Provide the [X, Y] coordinate of the cell's center where the given text is located.  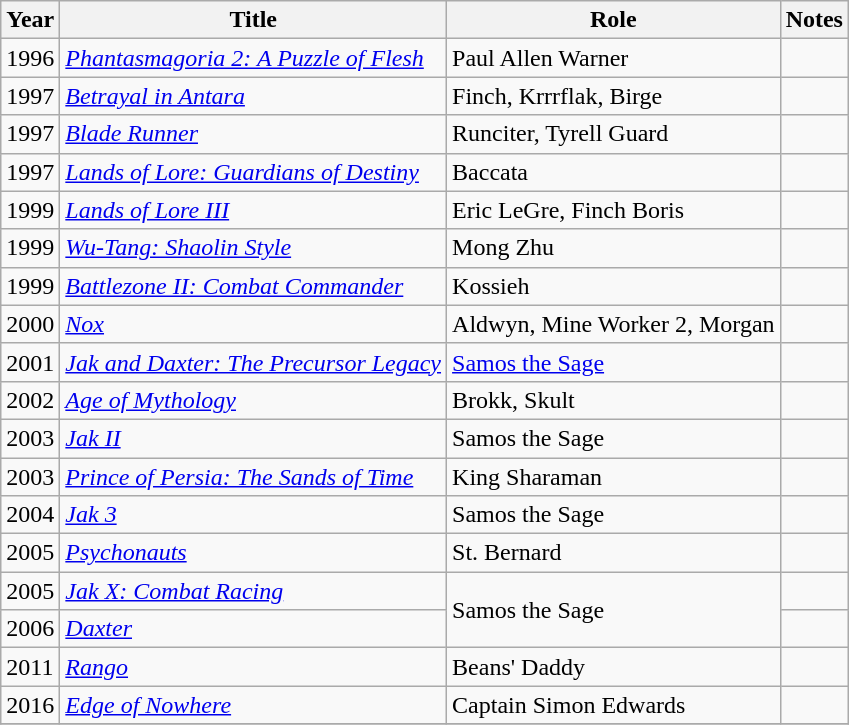
Beans' Daddy [614, 667]
Phantasmagoria 2: A Puzzle of Flesh [254, 58]
Blade Runner [254, 134]
Age of Mythology [254, 400]
Baccata [614, 172]
Mong Zhu [614, 248]
Rango [254, 667]
2011 [30, 667]
Battlezone II: Combat Commander [254, 286]
Jak and Daxter: The Precursor Legacy [254, 362]
2002 [30, 400]
Prince of Persia: The Sands of Time [254, 477]
Finch, Krrrflak, Birge [614, 96]
Nox [254, 324]
St. Bernard [614, 553]
Jak 3 [254, 515]
Wu-Tang: Shaolin Style [254, 248]
Lands of Lore III [254, 210]
1996 [30, 58]
Eric LeGre, Finch Boris [614, 210]
Year [30, 20]
2001 [30, 362]
King Sharaman [614, 477]
2016 [30, 705]
Edge of Nowhere [254, 705]
Title [254, 20]
Betrayal in Antara [254, 96]
Jak X: Combat Racing [254, 591]
Lands of Lore: Guardians of Destiny [254, 172]
2006 [30, 629]
Runciter, Tyrell Guard [614, 134]
Jak II [254, 438]
Daxter [254, 629]
Kossieh [614, 286]
Psychonauts [254, 553]
Brokk, Skult [614, 400]
Paul Allen Warner [614, 58]
Role [614, 20]
2000 [30, 324]
Notes [814, 20]
2004 [30, 515]
Aldwyn, Mine Worker 2, Morgan [614, 324]
Captain Simon Edwards [614, 705]
